Return the [x, y] coordinate for the center point of the cell that contains the specified text.  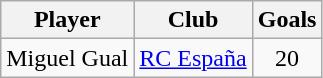
20 [287, 58]
Player [68, 20]
Club [193, 20]
Goals [287, 20]
Miguel Gual [68, 58]
RC España [193, 58]
